Detect which cell encompasses the target text, then output its [X, Y] center coordinate. 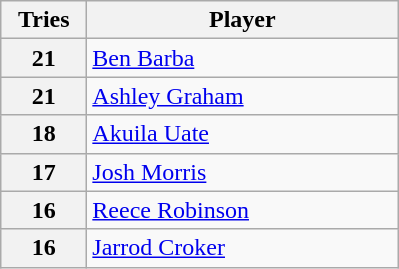
17 [44, 172]
Jarrod Croker [242, 248]
18 [44, 134]
Player [242, 20]
Akuila Uate [242, 134]
Josh Morris [242, 172]
Ashley Graham [242, 96]
Reece Robinson [242, 210]
Ben Barba [242, 58]
Tries [44, 20]
